For the text-containing cell, return its midpoint in [X, Y] coordinate format. 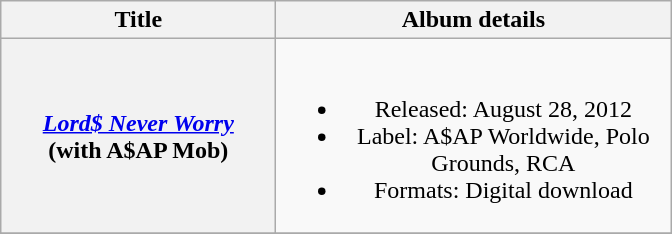
Released: August 28, 2012Label: A$AP Worldwide, Polo Grounds, RCAFormats: Digital download [474, 136]
Lord$ Never Worry(with A$AP Mob) [138, 136]
Title [138, 20]
Album details [474, 20]
